Search for the cell housing the specified text and yield its (X, Y) center coordinate. 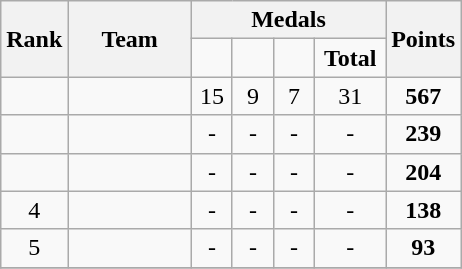
Rank (34, 39)
93 (424, 248)
4 (34, 210)
Total (350, 58)
15 (212, 96)
Team (130, 39)
5 (34, 248)
9 (252, 96)
567 (424, 96)
239 (424, 134)
31 (350, 96)
204 (424, 172)
138 (424, 210)
Medals (288, 20)
Points (424, 39)
7 (294, 96)
